Pinpoint the cell where the given text exists, returning its (x, y) midpoint coordinate. 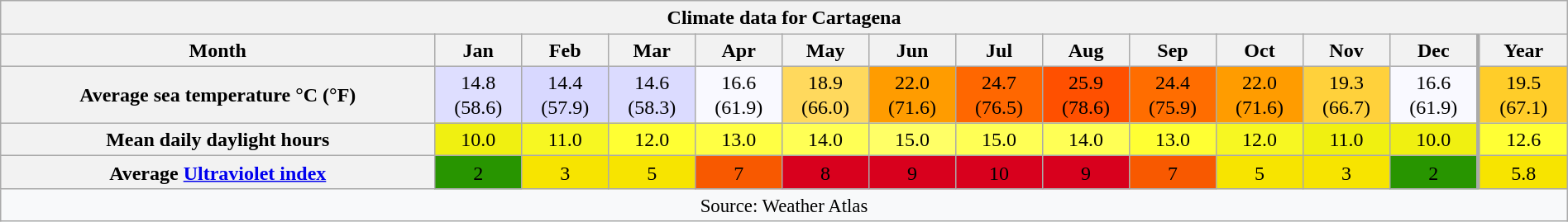
25.9(78.6) (1087, 94)
Mean daily daylight hours (218, 139)
Dec (1434, 50)
Oct (1260, 50)
Sep (1173, 50)
Month (218, 50)
Nov (1346, 50)
12.6 (1523, 139)
Year (1523, 50)
Aug (1087, 50)
24.4(75.9) (1173, 94)
Jul (999, 50)
14.4(57.9) (566, 94)
24.7(76.5) (999, 94)
Average Ultraviolet index (218, 172)
14.6(58.3) (652, 94)
Average sea temperature °C (°F) (218, 94)
10 (999, 172)
8 (825, 172)
Climate data for Cartagena (784, 17)
19.5(67.1) (1523, 94)
Jun (913, 50)
14.8(58.6) (478, 94)
18.9(66.0) (825, 94)
Jan (478, 50)
Apr (739, 50)
Mar (652, 50)
Source: Weather Atlas (784, 205)
19.3(66.7) (1346, 94)
5.8 (1523, 172)
Feb (566, 50)
May (825, 50)
